Return the [X, Y] coordinate for the center point of the cell that contains the specified text.  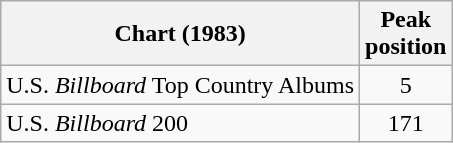
U.S. Billboard 200 [180, 123]
U.S. Billboard Top Country Albums [180, 85]
Peakposition [406, 34]
5 [406, 85]
Chart (1983) [180, 34]
171 [406, 123]
